Scan for the cell matching the given text and deliver its [x, y] coordinate at center. 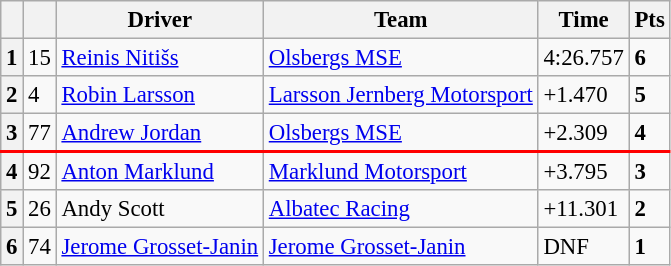
+1.470 [584, 95]
DNF [584, 247]
Time [584, 20]
Albatec Racing [400, 209]
4:26.757 [584, 58]
77 [40, 133]
Andy Scott [160, 209]
Robin Larsson [160, 95]
+11.301 [584, 209]
Team [400, 20]
Marklund Motorsport [400, 171]
92 [40, 171]
+2.309 [584, 133]
Anton Marklund [160, 171]
Pts [650, 20]
Larsson Jernberg Motorsport [400, 95]
26 [40, 209]
74 [40, 247]
15 [40, 58]
Driver [160, 20]
+3.795 [584, 171]
Reinis Nitišs [160, 58]
Andrew Jordan [160, 133]
